Search for the cell housing the specified text and yield its [X, Y] center coordinate. 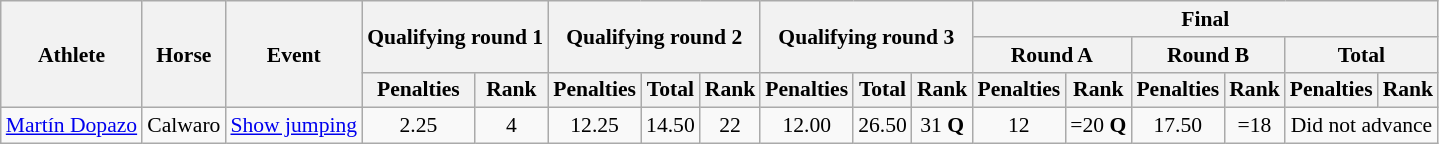
Final [1205, 19]
Calwaro [184, 126]
Martín Dopazo [72, 126]
12.00 [806, 126]
22 [730, 126]
Event [294, 54]
14.50 [670, 126]
12.25 [594, 126]
2.25 [418, 126]
4 [512, 126]
Horse [184, 54]
17.50 [1178, 126]
31 Q [942, 126]
Qualifying round 1 [455, 36]
Round A [1052, 55]
=18 [1254, 126]
26.50 [882, 126]
Qualifying round 2 [654, 36]
Qualifying round 3 [866, 36]
Did not advance [1362, 126]
Athlete [72, 54]
Show jumping [294, 126]
12 [1018, 126]
=20 Q [1098, 126]
Round B [1208, 55]
